For the text-containing cell, return its midpoint in (x, y) coordinate format. 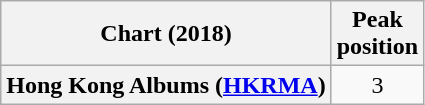
Hong Kong Albums (HKRMA) (166, 85)
Peakposition (377, 34)
3 (377, 85)
Chart (2018) (166, 34)
